Extract the (X, Y) coordinate from the center of the cell holding the provided text.  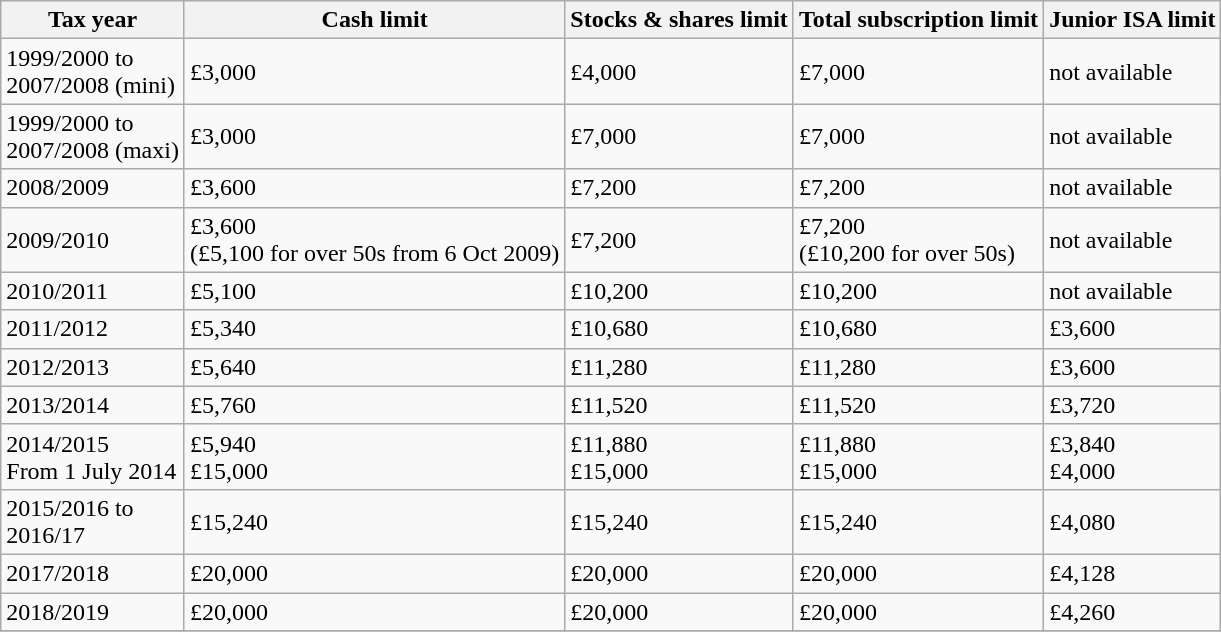
£5,940£15,000 (374, 456)
£4,000 (680, 72)
£5,340 (374, 329)
2017/2018 (93, 573)
Total subscription limit (918, 20)
1999/2000 to 2007/2008 (mini) (93, 72)
£4,260 (1132, 611)
2015/2016 to 2016/17 (93, 522)
£3,840£4,000 (1132, 456)
£3,600 (£5,100 for over 50s from 6 Oct 2009) (374, 240)
2014/2015From 1 July 2014 (93, 456)
Tax year (93, 20)
£5,640 (374, 367)
£4,080 (1132, 522)
2013/2014 (93, 405)
2010/2011 (93, 291)
Cash limit (374, 20)
£5,760 (374, 405)
2009/2010 (93, 240)
£3,720 (1132, 405)
£4,128 (1132, 573)
2008/2009 (93, 188)
Stocks & shares limit (680, 20)
£7,200 (£10,200 for over 50s) (918, 240)
£5,100 (374, 291)
2012/2013 (93, 367)
Junior ISA limit (1132, 20)
2011/2012 (93, 329)
1999/2000 to 2007/2008 (maxi) (93, 136)
2018/2019 (93, 611)
